Find where the given text appears and provide that cell's center as (x, y) coordinate. 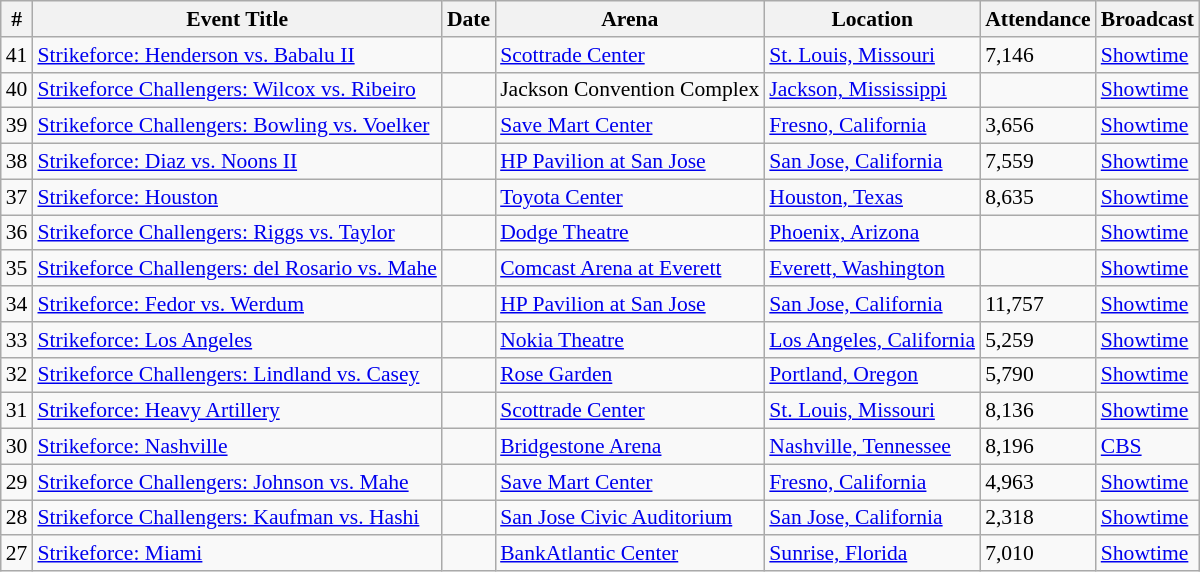
8,635 (1038, 197)
Strikeforce Challengers: Johnson vs. Mahe (236, 482)
Strikeforce: Diaz vs. Noons II (236, 162)
Strikeforce Challengers: Kaufman vs. Hashi (236, 518)
San Jose Civic Auditorium (630, 518)
27 (17, 554)
Broadcast (1148, 19)
Strikeforce: Los Angeles (236, 340)
Strikeforce: Heavy Artillery (236, 411)
Toyota Center (630, 197)
Strikeforce Challengers: Lindland vs. Casey (236, 375)
35 (17, 269)
Sunrise, Florida (872, 554)
BankAtlantic Center (630, 554)
30 (17, 447)
39 (17, 126)
Nashville, Tennessee (872, 447)
Phoenix, Arizona (872, 233)
Houston, Texas (872, 197)
40 (17, 90)
Everett, Washington (872, 269)
CBS (1148, 447)
Portland, Oregon (872, 375)
5,790 (1038, 375)
Dodge Theatre (630, 233)
# (17, 19)
Arena (630, 19)
Location (872, 19)
7,146 (1038, 55)
Comcast Arena at Everett (630, 269)
33 (17, 340)
29 (17, 482)
3,656 (1038, 126)
Rose Garden (630, 375)
Attendance (1038, 19)
36 (17, 233)
31 (17, 411)
2,318 (1038, 518)
41 (17, 55)
Date (468, 19)
4,963 (1038, 482)
7,010 (1038, 554)
Nokia Theatre (630, 340)
Strikeforce Challengers: Wilcox vs. Ribeiro (236, 90)
Strikeforce Challengers: Riggs vs. Taylor (236, 233)
Bridgestone Arena (630, 447)
32 (17, 375)
Strikeforce: Houston (236, 197)
Strikeforce Challengers: del Rosario vs. Mahe (236, 269)
8,196 (1038, 447)
Strikeforce: Fedor vs. Werdum (236, 304)
Jackson, Mississippi (872, 90)
38 (17, 162)
37 (17, 197)
Jackson Convention Complex (630, 90)
8,136 (1038, 411)
Strikeforce: Nashville (236, 447)
11,757 (1038, 304)
Strikeforce Challengers: Bowling vs. Voelker (236, 126)
5,259 (1038, 340)
Event Title (236, 19)
Strikeforce: Miami (236, 554)
28 (17, 518)
7,559 (1038, 162)
34 (17, 304)
Strikeforce: Henderson vs. Babalu II (236, 55)
Los Angeles, California (872, 340)
